Pinpoint the cell where the given text exists, returning its [x, y] midpoint coordinate. 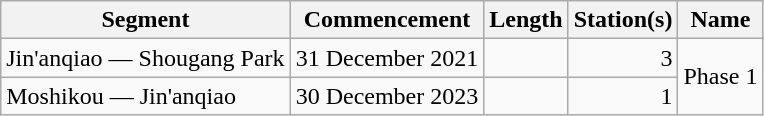
1 [623, 96]
Moshikou — Jin'anqiao [146, 96]
Length [526, 20]
31 December 2021 [387, 58]
Jin'anqiao — Shougang Park [146, 58]
Station(s) [623, 20]
Commencement [387, 20]
30 December 2023 [387, 96]
Phase 1 [720, 77]
3 [623, 58]
Name [720, 20]
Segment [146, 20]
